Output the (X, Y) coordinate of the center of the cell containing the given text.  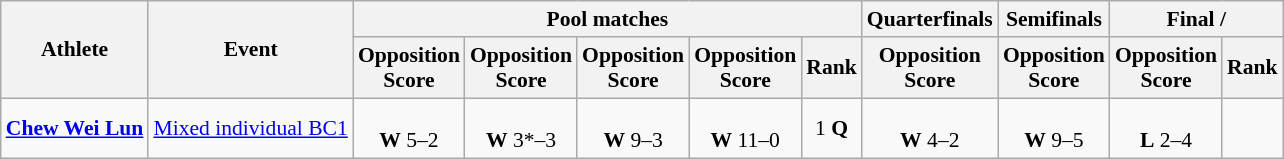
Quarterfinals (930, 19)
Chew Wei Lun (75, 128)
W 9–3 (633, 128)
W 4–2 (930, 128)
W 11–0 (745, 128)
Event (250, 50)
L 2–4 (1166, 128)
1 Q (832, 128)
W 9–5 (1054, 128)
W 5–2 (409, 128)
Mixed individual BC1 (250, 128)
Semifinals (1054, 19)
Athlete (75, 50)
Pool matches (608, 19)
W 3*–3 (521, 128)
Final / (1196, 19)
